Return [X, Y] of the center of cell containing provided text 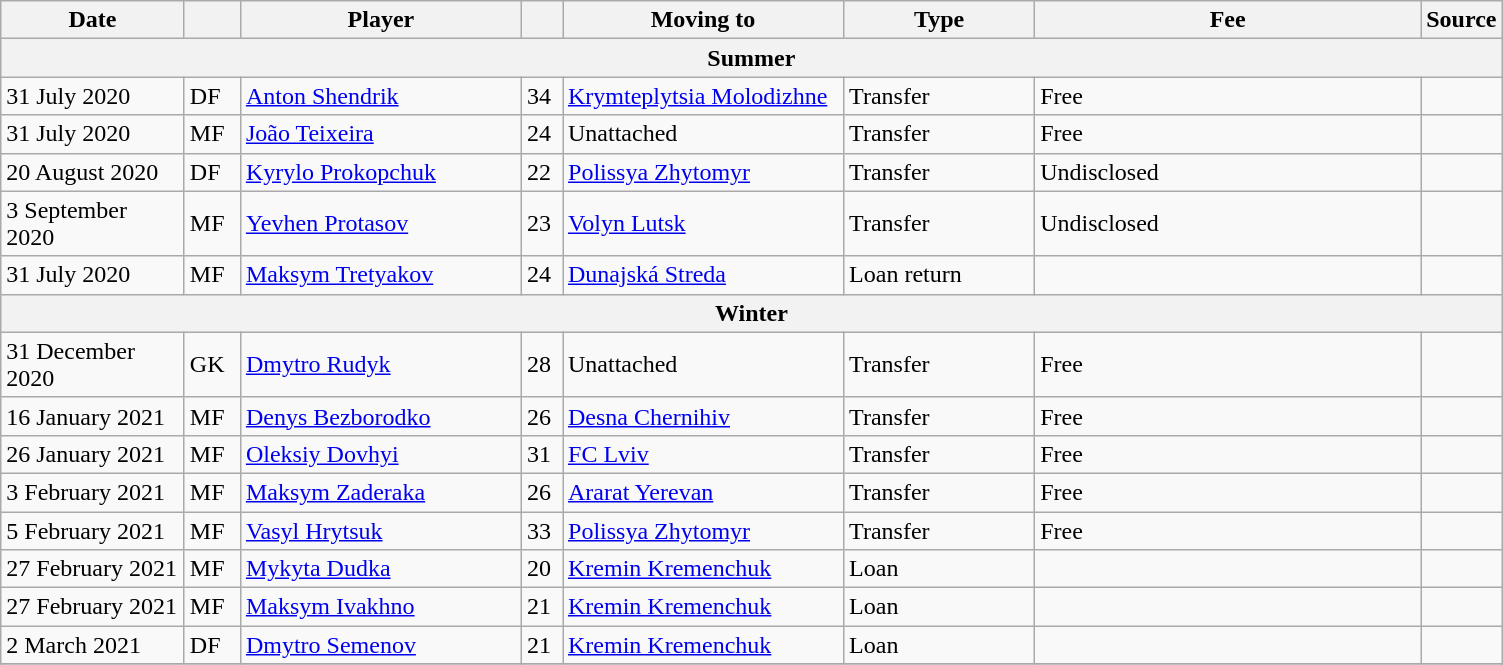
22 [542, 172]
Yevhen Protasov [380, 224]
26 January 2021 [93, 454]
Dunajská Streda [702, 275]
3 February 2021 [93, 492]
Winter [752, 313]
Date [93, 20]
Maksym Zaderaka [380, 492]
Type [940, 20]
23 [542, 224]
20 [542, 569]
Oleksiy Dovhyi [380, 454]
Vasyl Hrytsuk [380, 531]
33 [542, 531]
Loan return [940, 275]
Player [380, 20]
Kyrylo Prokopchuk [380, 172]
FC Lviv [702, 454]
31 December 2020 [93, 364]
GK [212, 364]
28 [542, 364]
16 January 2021 [93, 416]
João Teixeira [380, 134]
Dmytro Rudyk [380, 364]
Volyn Lutsk [702, 224]
34 [542, 96]
31 [542, 454]
Source [1462, 20]
Summer [752, 58]
Fee [1228, 20]
Denys Bezborodko [380, 416]
2 March 2021 [93, 645]
Krymteplytsia Molodizhne [702, 96]
Ararat Yerevan [702, 492]
3 September 2020 [93, 224]
Dmytro Semenov [380, 645]
Desna Chernihiv [702, 416]
Maksym Tretyakov [380, 275]
20 August 2020 [93, 172]
Maksym Ivakhno [380, 607]
Anton Shendrik [380, 96]
5 February 2021 [93, 531]
Mykyta Dudka [380, 569]
Moving to [702, 20]
